Capture the cell that displays the provided text and extract its (x, y) central coordinate. 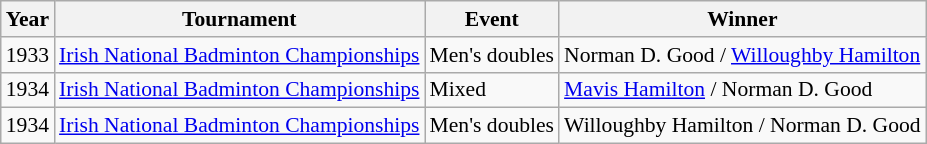
Willoughby Hamilton / Norman D. Good (742, 126)
1933 (28, 55)
Year (28, 19)
Mixed (492, 90)
Event (492, 19)
Winner (742, 19)
Norman D. Good / Willoughby Hamilton (742, 55)
Tournament (239, 19)
Mavis Hamilton / Norman D. Good (742, 90)
